Detect which cell encompasses the target text, then output its [X, Y] center coordinate. 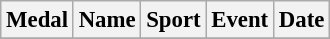
Name [107, 20]
Event [240, 20]
Medal [38, 20]
Date [301, 20]
Sport [174, 20]
